Locate the cell with the specified text and output its [X, Y] center coordinate. 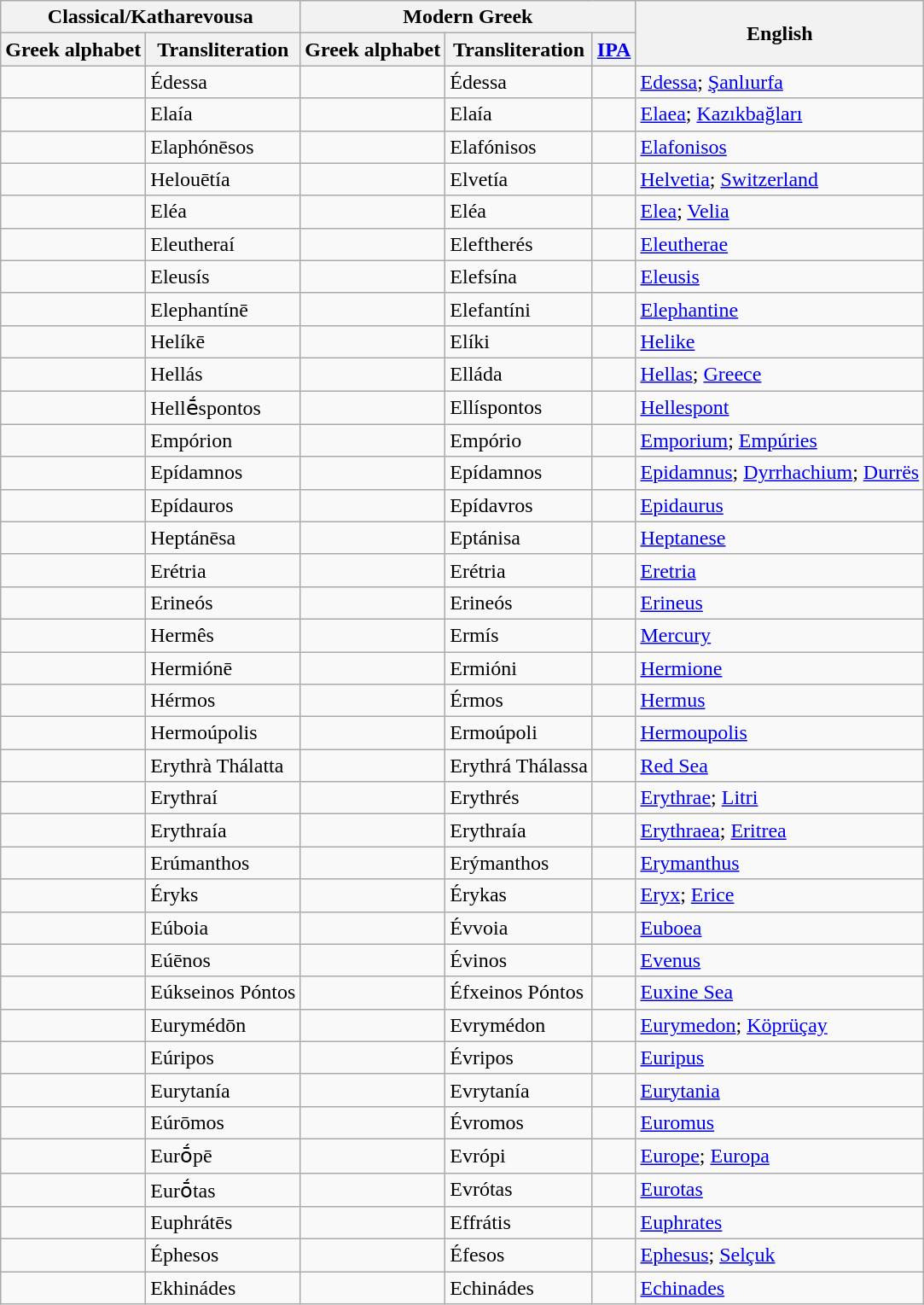
Classical/Katharevousa [150, 17]
Erineus [780, 603]
Hermoúpolis [224, 733]
Érmos [519, 701]
Hermione [780, 668]
Eúrōmos [224, 1122]
Evrymédon [519, 1025]
Erýmanthos [519, 863]
Heptanese [780, 538]
Eretria [780, 570]
Helíkē [224, 341]
Eptánisa [519, 538]
Epidaurus [780, 505]
Eúboia [224, 928]
Elefantíni [519, 309]
Emporium; Empúries [780, 440]
Éfxeinos Póntos [519, 993]
Epídavros [519, 505]
Elaphónēsos [224, 147]
Hellas; Greece [780, 374]
Empórion [224, 440]
Euromus [780, 1122]
Eúkseinos Póntos [224, 993]
Ekhinádes [224, 1288]
Évripos [519, 1057]
Eleusís [224, 277]
Hellḗspontos [224, 408]
Evrytanía [519, 1090]
Mercury [780, 635]
Edessa; Şanlıurfa [780, 82]
Helike [780, 341]
Éfesos [519, 1255]
Eurṓpē [224, 1156]
Ermís [519, 635]
Ermióni [519, 668]
Elea; Velia [780, 212]
Helvetia; Switzerland [780, 179]
Elefsína [519, 277]
Echinades [780, 1288]
Évromos [519, 1122]
Euphrates [780, 1223]
Eurymedon; Köprüçay [780, 1025]
Erythrá Thálassa [519, 766]
Éphesos [224, 1255]
Eurytanía [224, 1090]
Hérmos [224, 701]
Eurotas [780, 1190]
Elafonisos [780, 147]
Ermoúpoli [519, 733]
Erythrà Thálatta [224, 766]
Eleusis [780, 277]
Elafónisos [519, 147]
Ellíspontos [519, 408]
Hellespont [780, 408]
Euripus [780, 1057]
Effrátis [519, 1223]
Hermus [780, 701]
English [780, 33]
Euxine Sea [780, 993]
Echinádes [519, 1288]
Evrópi [519, 1156]
Eurymédōn [224, 1025]
Heptánēsa [224, 538]
Hermês [224, 635]
Erymanthus [780, 863]
Evrótas [519, 1190]
Erythraí [224, 798]
Epídauros [224, 505]
IPA [614, 50]
Hermiónē [224, 668]
Elíki [519, 341]
Eurṓtas [224, 1190]
Éryks [224, 895]
Hellás [224, 374]
Euphrátēs [224, 1223]
Empório [519, 440]
Hermoupolis [780, 733]
Érykas [519, 895]
Elephantine [780, 309]
Eleutheraí [224, 244]
Euboea [780, 928]
Epidamnus; Dyrrhachium; Durrës [780, 473]
Elvetía [519, 179]
Ephesus; Selçuk [780, 1255]
Évinos [519, 960]
Erythrae; Litri [780, 798]
Evenus [780, 960]
Modern Greek [468, 17]
Eleftherés [519, 244]
Erythrés [519, 798]
Eúripos [224, 1057]
Eúēnos [224, 960]
Elephantínē [224, 309]
Helouētía [224, 179]
Erúmanthos [224, 863]
Eurytania [780, 1090]
Erythraea; Eritrea [780, 830]
Eryx; Erice [780, 895]
Red Sea [780, 766]
Évvoia [519, 928]
Eleutherae [780, 244]
Elláda [519, 374]
Europe; Europa [780, 1156]
Elaea; Kazıkbağları [780, 114]
